Scan for the cell matching the given text and deliver its [X, Y] coordinate at center. 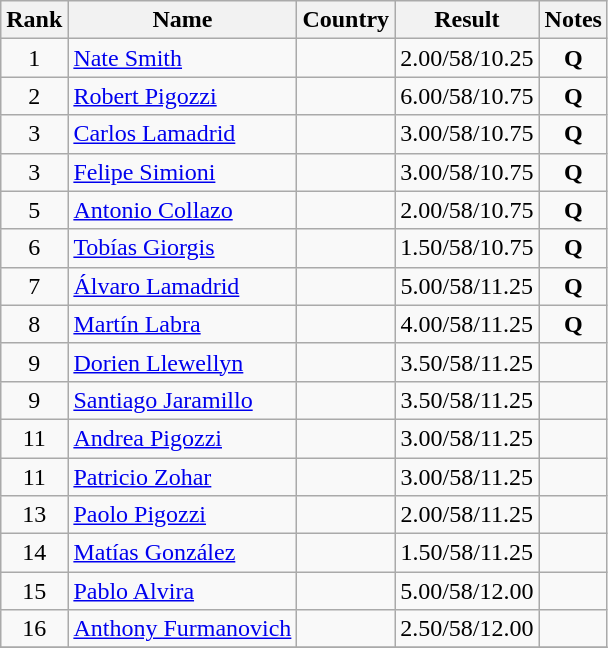
1.50/58/10.75 [467, 248]
2 [34, 96]
Patricio Zohar [182, 477]
Notes [573, 20]
Rank [34, 20]
Pablo Alvira [182, 591]
Paolo Pigozzi [182, 515]
Carlos Lamadrid [182, 134]
Andrea Pigozzi [182, 438]
Country [346, 20]
Anthony Furmanovich [182, 629]
4.00/58/11.25 [467, 324]
16 [34, 629]
Robert Pigozzi [182, 96]
8 [34, 324]
15 [34, 591]
Nate Smith [182, 58]
Álvaro Lamadrid [182, 286]
1 [34, 58]
2.50/58/12.00 [467, 629]
13 [34, 515]
2.00/58/10.75 [467, 210]
Result [467, 20]
Matías González [182, 553]
Dorien Llewellyn [182, 362]
Name [182, 20]
6.00/58/10.75 [467, 96]
14 [34, 553]
6 [34, 248]
Tobías Giorgis [182, 248]
Martín Labra [182, 324]
1.50/58/11.25 [467, 553]
Antonio Collazo [182, 210]
Felipe Simioni [182, 172]
7 [34, 286]
2.00/58/10.25 [467, 58]
5.00/58/11.25 [467, 286]
5.00/58/12.00 [467, 591]
2.00/58/11.25 [467, 515]
Santiago Jaramillo [182, 400]
5 [34, 210]
